From the cell containing the given text, extract its center point as [x, y] coordinate. 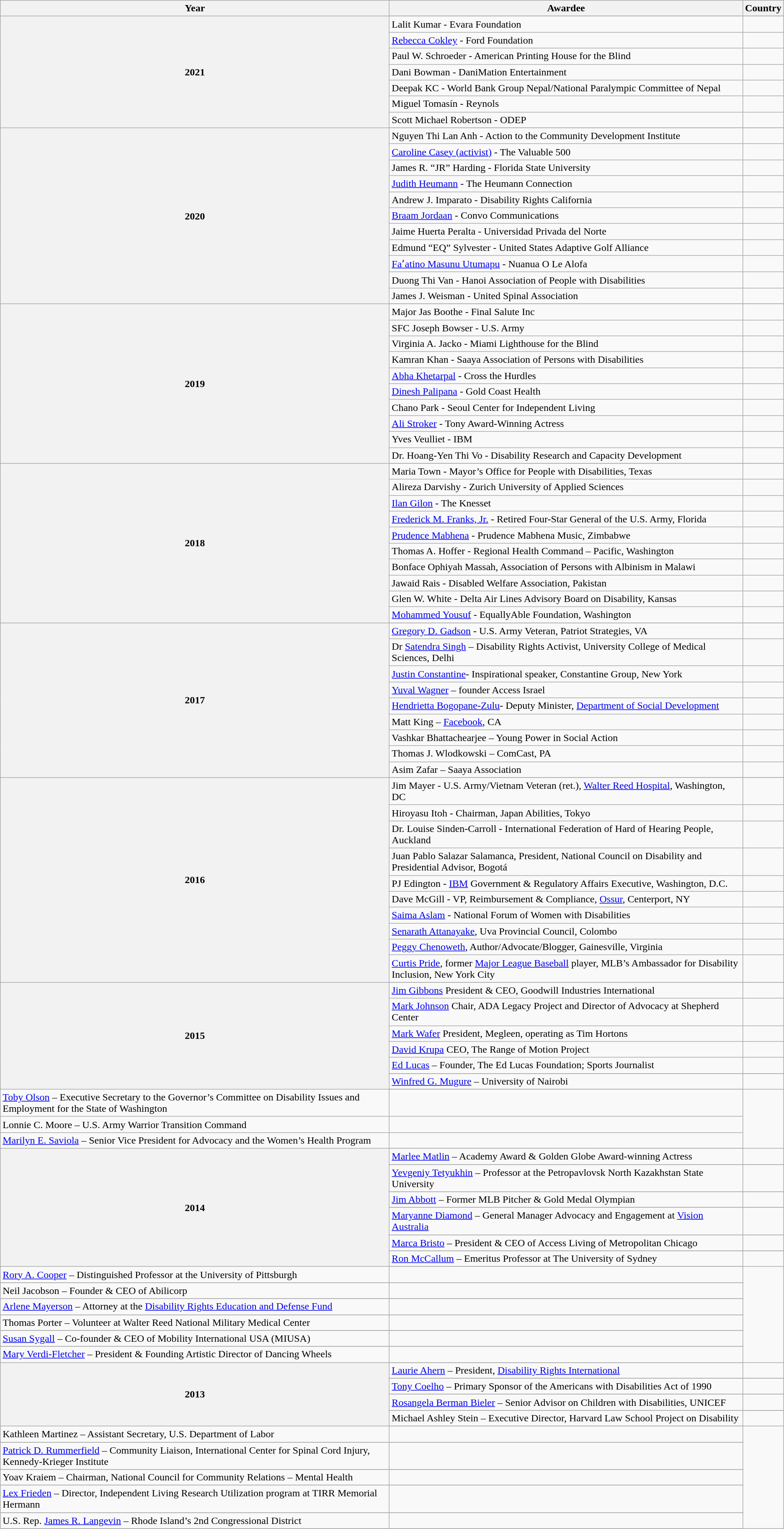
2020 [195, 216]
Mohammed Yousuf - EquallyAble Foundation, Washington [566, 615]
Scott Michael Robertson - ODEP [566, 120]
Prudence Mabhena - Prudence Mabhena Music, Zimbabwe [566, 535]
James R. “JR” Harding - Florida State University [566, 168]
2016 [195, 880]
SFC Joseph Bowser - U.S. Army [566, 328]
Asim Zafar – Saaya Association [566, 770]
Gregory D. Gadson - U.S. Army Veteran, Patriot Strategies, VA [566, 631]
Mark Wafer President, Megleen, operating as Tim Hortons [566, 1033]
Frederick M. Franks, Jr. - Retired Four-Star General of the U.S. Army, Florida [566, 519]
Awardee [566, 8]
Glen W. White - Delta Air Lines Advisory Board on Disability, Kansas [566, 599]
Mark Johnson Chair, ADA Legacy Project and Director of Advocacy at Shepherd Center [566, 1012]
James J. Weisman - United Spinal Association [566, 296]
Hendrietta Bogopane-Zulu- Deputy Minister, Department of Social Development [566, 706]
Bonface Ophiyah Massah, Association of Persons with Albinism in Malawi [566, 567]
Jawaid Rais - Disabled Welfare Association, Pakistan [566, 583]
2018 [195, 543]
Hiroyasu Itoh - Chairman, Japan Abilities, Tokyo [566, 813]
Dave McGill - VP, Reimbursement & Compliance, Ossur, Centerport, NY [566, 899]
Virginia A. Jacko - Miami Lighthouse for the Blind [566, 344]
Dani Bowman - DaniMation Entertainment [566, 72]
Kathleen Martinez – Assistant Secretary, U.S. Department of Labor [195, 1434]
Toby Olson – Executive Secretary to the Governor’s Committee on Disability Issues and Employment for the State of Washington [195, 1103]
Dr. Louise Sinden-Carroll - International Federation of Hard of Hearing People, Auckland [566, 834]
Yoav Kraiem – Chairman, National Council for Community Relations – Mental Health [195, 1477]
Braam Jordaan - Convo Communications [566, 216]
Major Jas Boothe - Final Salute Inc [566, 312]
Michael Ashley Stein – Executive Director, Harvard Law School Project on Disability [566, 1418]
Dr Satendra Singh – Disability Rights Activist, University College of Medical Sciences, Delhi [566, 653]
Laurie Ahern – President, Disability Rights International [566, 1370]
U.S. Rep. James R. Langevin – Rhode Island’s 2nd Congressional District [195, 1521]
Deepak KC - World Bank Group Nepal/National Paralympic Committee of Nepal [566, 88]
Peggy Chenoweth, Author/Advocate/Blogger, Gainesville, Virginia [566, 947]
Juan Pablo Salazar Salamanca, President, National Council on Disability and Presidential Advisor, Bogotá [566, 861]
Lonnie C. Moore – U.S. Army Warrior Transition Command [195, 1124]
Edmund “EQ” Sylvester - United States Adaptive Golf Alliance [566, 248]
Marilyn E. Saviola – Senior Vice President for Advocacy and the Women’s Health Program [195, 1140]
Vashkar Bhattachearjee – Young Power in Social Action [566, 738]
2014 [195, 1207]
Dr. Hoang-Yen Thi Vo - Disability Research and Capacity Development [566, 455]
Thomas A. Hoffer - Regional Health Command – Pacific, Washington [566, 551]
Maria Town - Mayor’s Office for People with Disabilities, Texas [566, 471]
Neil Jacobson – Founder & CEO of Abilicorp [195, 1291]
Country [763, 8]
Rebecca Cokley - Ford Foundation [566, 40]
Yuval Wagner – founder Access Israel [566, 690]
Marlee Matlin – Academy Award & Golden Globe Award-winning Actress [566, 1156]
Ali Stroker - Tony Award-Winning Actress [566, 424]
Saima Aslam - National Forum of Women with Disabilities [566, 915]
Alireza Darvishy - Zurich University of Applied Sciences [566, 487]
Maryanne Diamond – General Manager Advocacy and Engagement at Vision Australia [566, 1222]
Senarath Attanayake, Uva Provincial Council, Colombo [566, 931]
Jim Mayer - U.S. Army/Vietnam Veteran (ret.), Walter Reed Hospital, Washington, DC [566, 791]
Patrick D. Rummerfield – Community Liaison, International Center for Spinal Cord Injury, Kennedy-Krieger Institute [195, 1455]
Caroline Casey (activist) - The Valuable 500 [566, 152]
Thomas J. Wlodkowski – ComCast, PA [566, 754]
Paul W. Schroeder - American Printing House for the Blind [566, 56]
Tony Coelho – Primary Sponsor of the Americans with Disabilities Act of 1990 [566, 1386]
2019 [195, 384]
Lalit Kumar - Evara Foundation [566, 24]
Winfred G. Mugure – University of Nairobi [566, 1081]
2015 [195, 1036]
David Krupa CEO, The Range of Motion Project [566, 1049]
Kamran Khan - Saaya Association of Persons with Disabilities [566, 360]
Andrew J. Imparato - Disability Rights California [566, 200]
Ron McCallum – Emeritus Professor at The University of Sydney [566, 1259]
Marca Bristo – President & CEO of Access Living of Metropolitan Chicago [566, 1243]
Mary Verdi-Fletcher – President & Founding Artistic Director of Dancing Wheels [195, 1354]
Jim Abbott – Former MLB Pitcher & Gold Medal Olympian [566, 1200]
2013 [195, 1394]
Thomas Porter – Volunteer at Walter Reed National Military Medical Center [195, 1322]
Justin Constantine- Inspirational speaker, Constantine Group, New York [566, 674]
Chano Park - Seoul Center for Independent Living [566, 408]
Matt King – Facebook, CA [566, 722]
Faʻatino Masunu Utumapu - Nuanua O Le Alofa [566, 264]
Year [195, 8]
Yevgeniy Tetyukhin – Professor at the Petropavlovsk North Kazakhstan State University [566, 1178]
Dinesh Palipana - Gold Coast Health [566, 392]
Abha Khetarpal - Cross the Hurdles [566, 376]
Jaime Huerta Peralta - Universidad Privada del Norte [566, 232]
Duong Thi Van - Hanoi Association of People with Disabilities [566, 280]
Ilan Gilon - The Knesset [566, 503]
Miguel Tomasín - Reynols [566, 104]
Arlene Mayerson – Attorney at the Disability Rights Education and Defense Fund [195, 1307]
Jim Gibbons President & CEO, Goodwill Industries International [566, 990]
Ed Lucas – Founder, The Ed Lucas Foundation; Sports Journalist [566, 1065]
Judith Heumann - The Heumann Connection [566, 183]
PJ Edington - IBM Government & Regulatory Affairs Executive, Washington, D.C. [566, 883]
Curtis Pride, former Major League Baseball player, MLB’s Ambassador for Disability Inclusion, New York City [566, 969]
Rosangela Berman Bieler – Senior Advisor on Children with Disabilities, UNICEF [566, 1402]
Nguyen Thi Lan Anh - Action to the Community Development Institute [566, 136]
Yves Veulliet - IBM [566, 439]
Lex Frieden – Director, Independent Living Research Utilization program at TIRR Memorial Hermann [195, 1499]
Rory A. Cooper – Distinguished Professor at the University of Pittsburgh [195, 1275]
2017 [195, 700]
2021 [195, 72]
Susan Sygall – Co-founder & CEO of Mobility International USA (MIUSA) [195, 1338]
